Determine the [x, y] coordinate at the center of the cell enclosing the given text.  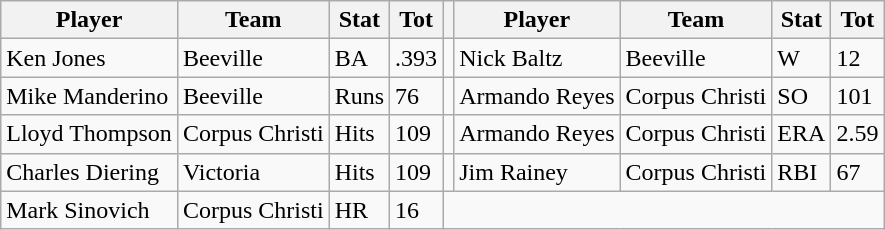
Victoria [253, 172]
SO [802, 96]
Mike Manderino [90, 96]
Charles Diering [90, 172]
2.59 [858, 134]
HR [359, 210]
RBI [802, 172]
Jim Rainey [537, 172]
Runs [359, 96]
.393 [416, 58]
Lloyd Thompson [90, 134]
12 [858, 58]
Nick Baltz [537, 58]
16 [416, 210]
Ken Jones [90, 58]
BA [359, 58]
W [802, 58]
67 [858, 172]
76 [416, 96]
ERA [802, 134]
Mark Sinovich [90, 210]
101 [858, 96]
